Identify which cell holds the provided text, then report its (X, Y) central coordinate. 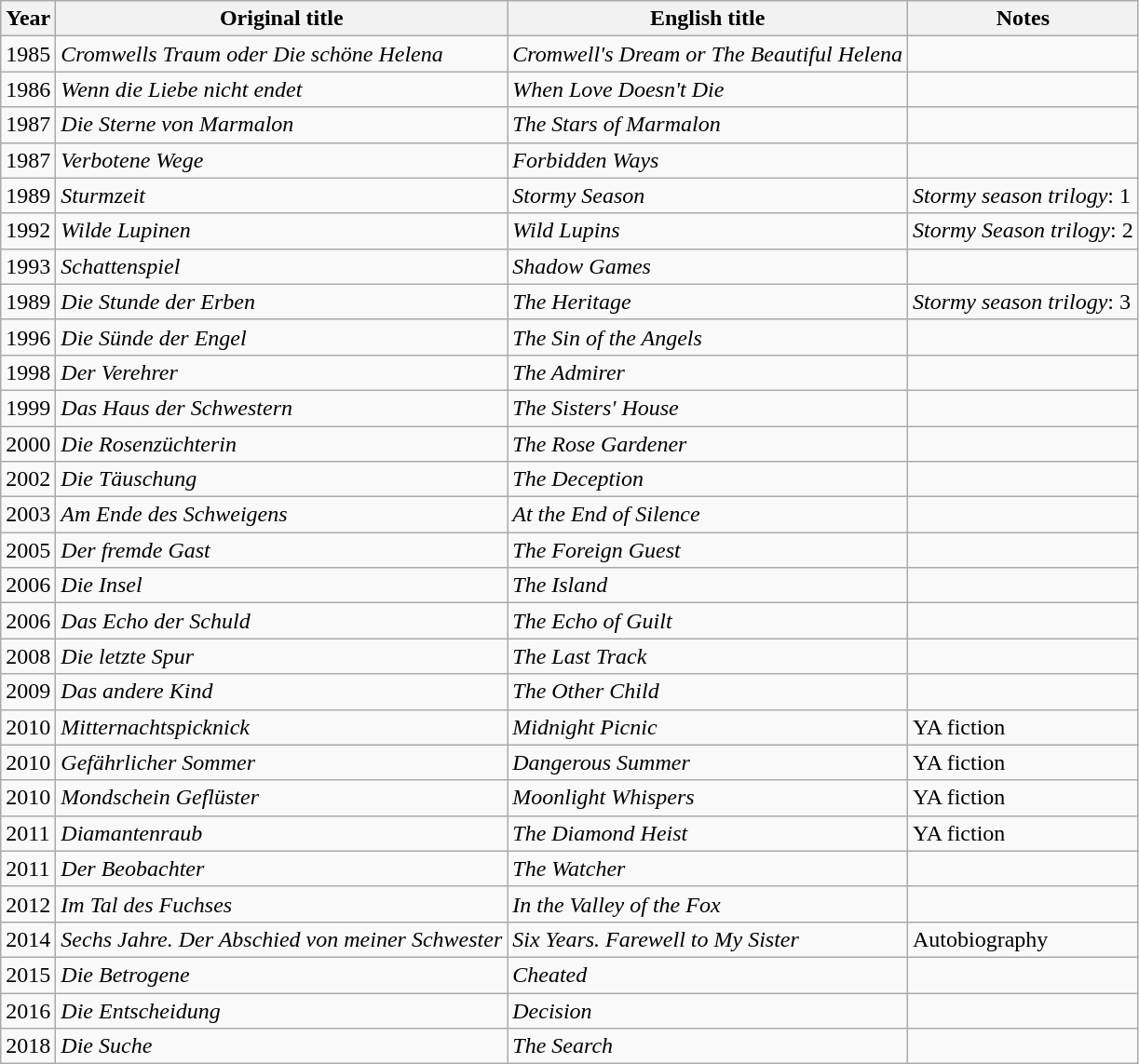
Wenn die Liebe nicht endet (281, 89)
The Echo of Guilt (708, 621)
The Island (708, 586)
2016 (28, 1010)
Cheated (708, 975)
Das Haus der Schwestern (281, 408)
The Search (708, 1046)
Das Echo der Schuld (281, 621)
1992 (28, 231)
Sturmzeit (281, 195)
Notes (1023, 19)
The Other Child (708, 692)
2012 (28, 904)
Die letzte Spur (281, 656)
1998 (28, 372)
1999 (28, 408)
The Diamond Heist (708, 833)
Stormy season trilogy: 3 (1023, 302)
Die Sünde der Engel (281, 337)
Original title (281, 19)
Die Entscheidung (281, 1010)
Stormy Season trilogy: 2 (1023, 231)
Mondschein Geflüster (281, 798)
1993 (28, 266)
The Foreign Guest (708, 550)
Forbidden Ways (708, 160)
Cromwell's Dream or The Beautiful Helena (708, 54)
The Sin of the Angels (708, 337)
The Admirer (708, 372)
Die Rosenzüchterin (281, 444)
Die Stunde der Erben (281, 302)
The Heritage (708, 302)
Im Tal des Fuchses (281, 904)
Die Betrogene (281, 975)
Das andere Kind (281, 692)
Die Täuschung (281, 479)
Year (28, 19)
2000 (28, 444)
Am Ende des Schweigens (281, 515)
Shadow Games (708, 266)
2018 (28, 1046)
2005 (28, 550)
Decision (708, 1010)
Mitternachtspicknick (281, 727)
Verbotene Wege (281, 160)
2009 (28, 692)
Der Verehrer (281, 372)
The Deception (708, 479)
Die Sterne von Marmalon (281, 125)
2003 (28, 515)
Die Suche (281, 1046)
2015 (28, 975)
The Sisters' House (708, 408)
Schattenspiel (281, 266)
The Last Track (708, 656)
2008 (28, 656)
The Watcher (708, 869)
The Stars of Marmalon (708, 125)
Der fremde Gast (281, 550)
Gefährlicher Sommer (281, 762)
The Rose Gardener (708, 444)
Stormy season trilogy: 1 (1023, 195)
2014 (28, 939)
Dangerous Summer (708, 762)
Wild Lupins (708, 231)
When Love Doesn't Die (708, 89)
Wilde Lupinen (281, 231)
2002 (28, 479)
Stormy Season (708, 195)
Diamantenraub (281, 833)
Sechs Jahre. Der Abschied von meiner Schwester (281, 939)
English title (708, 19)
Midnight Picnic (708, 727)
Cromwells Traum oder Die schöne Helena (281, 54)
1985 (28, 54)
At the End of Silence (708, 515)
1996 (28, 337)
Six Years. Farewell to My Sister (708, 939)
Moonlight Whispers (708, 798)
In the Valley of the Fox (708, 904)
Autobiography (1023, 939)
Der Beobachter (281, 869)
Die Insel (281, 586)
1986 (28, 89)
